Detect which cell encompasses the target text, then output its (x, y) center coordinate. 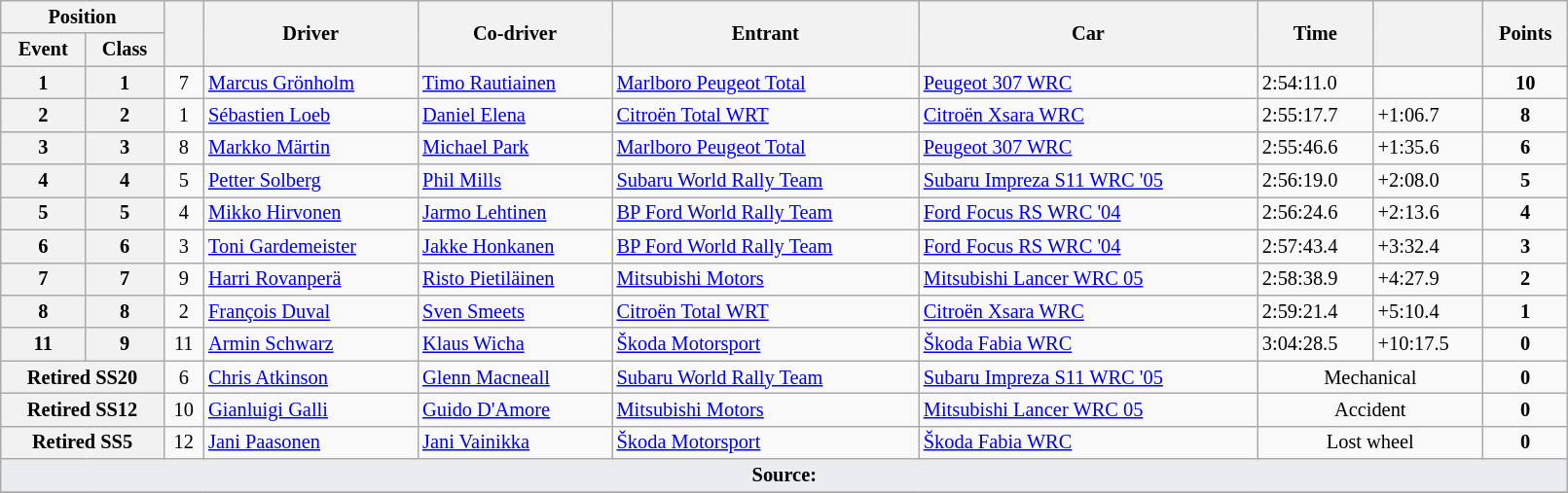
Markko Märtin (310, 148)
Daniel Elena (514, 115)
Lost wheel (1370, 442)
Time (1316, 33)
+1:35.6 (1429, 148)
Jani Vainikka (514, 442)
Marcus Grönholm (310, 83)
2:56:24.6 (1316, 213)
Sven Smeets (514, 311)
Armin Schwarz (310, 344)
+2:08.0 (1429, 181)
+2:13.6 (1429, 213)
+5:10.4 (1429, 311)
Car (1088, 33)
Class (125, 50)
+3:32.4 (1429, 246)
Jakke Honkanen (514, 246)
Klaus Wicha (514, 344)
2:54:11.0 (1316, 83)
Retired SS12 (83, 409)
Mechanical (1370, 377)
Michael Park (514, 148)
Chris Atkinson (310, 377)
Toni Gardemeister (310, 246)
Timo Rautiainen (514, 83)
Harri Rovanperä (310, 279)
2:58:38.9 (1316, 279)
+4:27.9 (1429, 279)
2:55:17.7 (1316, 115)
12 (183, 442)
Jani Paasonen (310, 442)
+10:17.5 (1429, 344)
Event (43, 50)
Jarmo Lehtinen (514, 213)
Phil Mills (514, 181)
Guido D'Amore (514, 409)
Entrant (765, 33)
2:56:19.0 (1316, 181)
François Duval (310, 311)
Driver (310, 33)
2:57:43.4 (1316, 246)
Accident (1370, 409)
Mikko Hirvonen (310, 213)
Co-driver (514, 33)
Risto Pietiläinen (514, 279)
Retired SS20 (83, 377)
Source: (784, 475)
2:55:46.6 (1316, 148)
Sébastien Loeb (310, 115)
Points (1526, 33)
Petter Solberg (310, 181)
3:04:28.5 (1316, 344)
Glenn Macneall (514, 377)
Retired SS5 (83, 442)
Gianluigi Galli (310, 409)
2:59:21.4 (1316, 311)
Position (83, 17)
+1:06.7 (1429, 115)
